Pinpoint the cell where the given text exists, returning its [X, Y] midpoint coordinate. 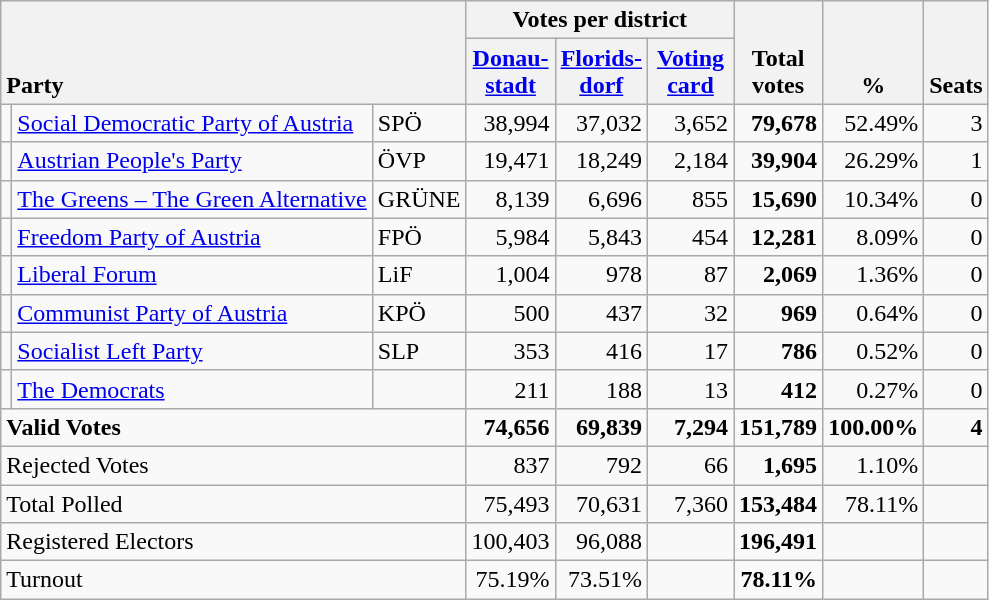
% [874, 52]
211 [510, 389]
ÖVP [419, 161]
LiF [419, 275]
786 [778, 351]
151,789 [778, 427]
100.00% [874, 427]
19,471 [510, 161]
75.19% [510, 580]
Registered Electors [234, 542]
The Democrats [192, 389]
7,360 [690, 503]
2,184 [690, 161]
0.64% [874, 313]
Donau-stadt [510, 72]
969 [778, 313]
69,839 [601, 427]
3 [956, 123]
10.34% [874, 199]
8,139 [510, 199]
70,631 [601, 503]
Florids-dorf [601, 72]
2,069 [778, 275]
437 [601, 313]
37,032 [601, 123]
0.27% [874, 389]
5,984 [510, 237]
792 [601, 465]
416 [601, 351]
153,484 [778, 503]
52.49% [874, 123]
1 [956, 161]
32 [690, 313]
454 [690, 237]
196,491 [778, 542]
1,004 [510, 275]
38,994 [510, 123]
855 [690, 199]
SPÖ [419, 123]
8.09% [874, 237]
Totalvotes [778, 52]
13 [690, 389]
4 [956, 427]
188 [601, 389]
SLP [419, 351]
18,249 [601, 161]
978 [601, 275]
Party [234, 52]
100,403 [510, 542]
1.10% [874, 465]
The Greens – The Green Alternative [192, 199]
Turnout [234, 580]
26.29% [874, 161]
Total Polled [234, 503]
Votes per district [600, 20]
74,656 [510, 427]
Austrian People's Party [192, 161]
66 [690, 465]
96,088 [601, 542]
0.52% [874, 351]
5,843 [601, 237]
837 [510, 465]
FPÖ [419, 237]
500 [510, 313]
Liberal Forum [192, 275]
3,652 [690, 123]
87 [690, 275]
Seats [956, 52]
75,493 [510, 503]
15,690 [778, 199]
412 [778, 389]
353 [510, 351]
Rejected Votes [234, 465]
Votingcard [690, 72]
Socialist Left Party [192, 351]
1.36% [874, 275]
Communist Party of Austria [192, 313]
7,294 [690, 427]
73.51% [601, 580]
GRÜNE [419, 199]
39,904 [778, 161]
Freedom Party of Austria [192, 237]
Valid Votes [234, 427]
12,281 [778, 237]
6,696 [601, 199]
17 [690, 351]
KPÖ [419, 313]
Social Democratic Party of Austria [192, 123]
1,695 [778, 465]
79,678 [778, 123]
